Capture the cell that displays the provided text and extract its [x, y] central coordinate. 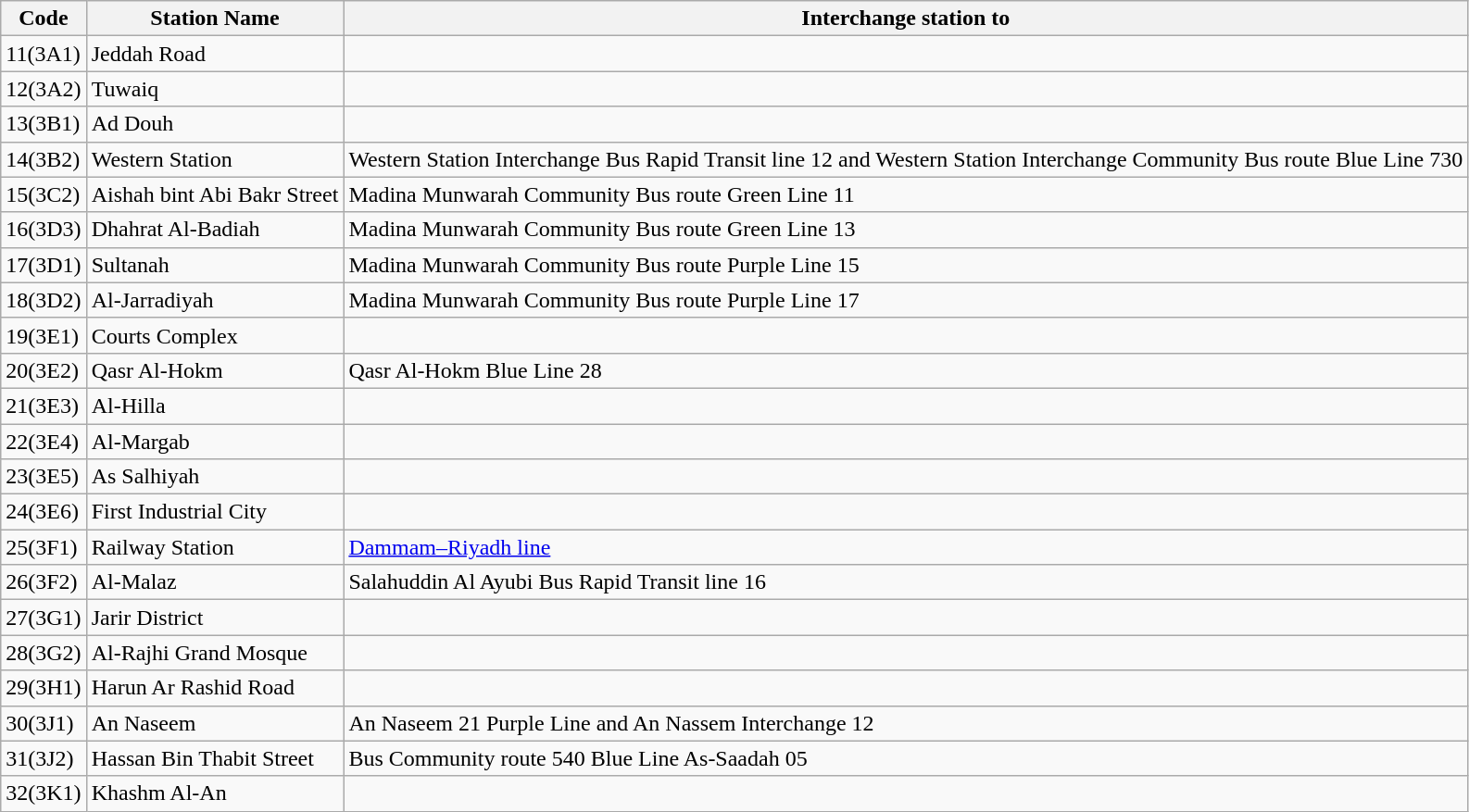
Salahuddin Al Ayubi Bus Rapid Transit line 16 [906, 582]
Sultanah [215, 265]
Western Station Interchange Bus Rapid Transit line 12 and Western Station Interchange Community Bus route Blue Line 730 [906, 159]
28(3G2) [44, 653]
25(3F1) [44, 547]
14(3B2) [44, 159]
21(3E3) [44, 406]
11(3A1) [44, 54]
Al-Jarradiyah [215, 300]
Jeddah Road [215, 54]
Hassan Bin Thabit Street [215, 758]
Aishah bint Abi Bakr Street [215, 194]
As Salhiyah [215, 477]
First Industrial City [215, 512]
Qasr Al-Hokm Blue Line 28 [906, 370]
An Naseem 21 Purple Line and An Nassem Interchange 12 [906, 723]
Al-Margab [215, 442]
Madina Munwarah Community Bus route Green Line 11 [906, 194]
19(3E1) [44, 335]
30(3J1) [44, 723]
Dammam–Riyadh line [906, 547]
Bus Community route 540 Blue Line As-Saadah 05 [906, 758]
Jarir District [215, 618]
17(3D1) [44, 265]
29(3H1) [44, 688]
Harun Ar Rashid Road [215, 688]
Railway Station [215, 547]
23(3E5) [44, 477]
24(3E6) [44, 512]
Code [44, 19]
An Naseem [215, 723]
13(3B1) [44, 124]
32(3K1) [44, 793]
Madina Munwarah Community Bus route Purple Line 17 [906, 300]
Madina Munwarah Community Bus route Green Line 13 [906, 230]
15(3C2) [44, 194]
Khashm Al-An [215, 793]
Al-Malaz [215, 582]
Western Station [215, 159]
Al-Rajhi Grand Mosque [215, 653]
27(3G1) [44, 618]
Station Name [215, 19]
Courts Complex [215, 335]
20(3E2) [44, 370]
Tuwaiq [215, 89]
Al-Hilla [215, 406]
Interchange station to [906, 19]
Qasr Al-Hokm [215, 370]
31(3J2) [44, 758]
Ad Douh [215, 124]
12(3A2) [44, 89]
22(3E4) [44, 442]
16(3D3) [44, 230]
Madina Munwarah Community Bus route Purple Line 15 [906, 265]
26(3F2) [44, 582]
Dhahrat Al-Badiah [215, 230]
18(3D2) [44, 300]
